Capture the cell that displays the provided text and extract its (X, Y) central coordinate. 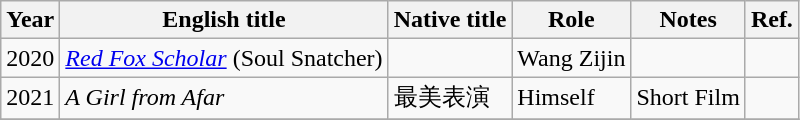
2020 (30, 58)
Native title (450, 20)
Wang Zijin (572, 58)
Year (30, 20)
Himself (572, 98)
Red Fox Scholar (Soul Snatcher) (224, 58)
2021 (30, 98)
English title (224, 20)
Ref. (772, 20)
最美表演 (450, 98)
Notes (688, 20)
Short Film (688, 98)
A Girl from Afar (224, 98)
Role (572, 20)
